For the text-containing cell, return its midpoint in (x, y) coordinate format. 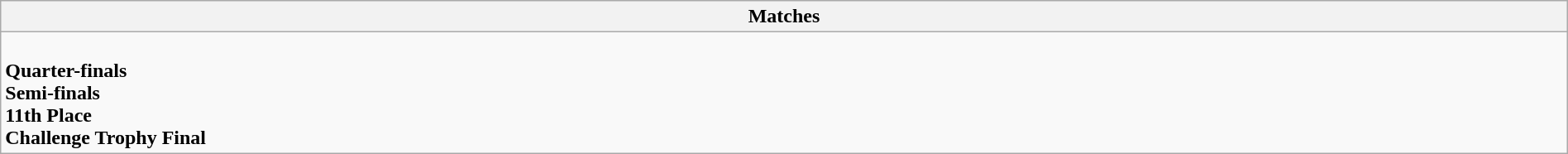
Quarter-finals Semi-finals 11th Place Challenge Trophy Final (784, 93)
Matches (784, 17)
